Scan for the cell matching the given text and deliver its [x, y] coordinate at center. 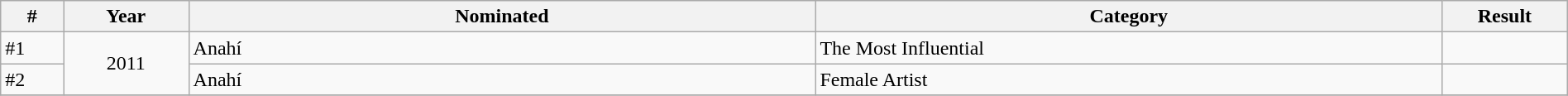
2011 [126, 64]
Nominated [502, 17]
#1 [32, 48]
# [32, 17]
Year [126, 17]
#2 [32, 79]
The Most Influential [1129, 48]
Category [1129, 17]
Female Artist [1129, 79]
Result [1505, 17]
